Detect which cell encompasses the target text, then output its [x, y] center coordinate. 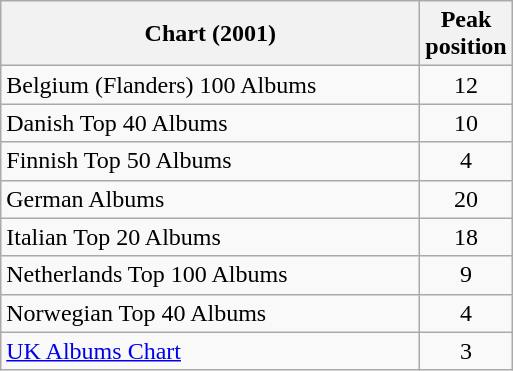
10 [466, 123]
UK Albums Chart [210, 351]
12 [466, 85]
9 [466, 275]
German Albums [210, 199]
Belgium (Flanders) 100 Albums [210, 85]
Peakposition [466, 34]
Italian Top 20 Albums [210, 237]
Finnish Top 50 Albums [210, 161]
Netherlands Top 100 Albums [210, 275]
Norwegian Top 40 Albums [210, 313]
Chart (2001) [210, 34]
3 [466, 351]
Danish Top 40 Albums [210, 123]
18 [466, 237]
20 [466, 199]
